Return the [x, y] coordinate for the center point of the cell that contains the specified text.  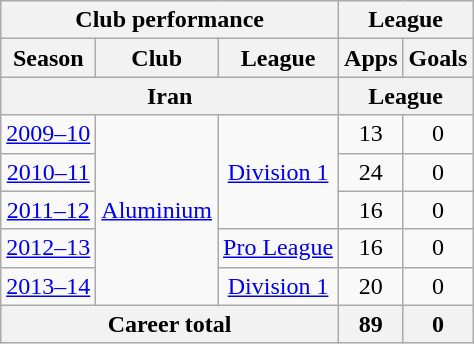
Aluminium [157, 210]
2011–12 [48, 210]
2013–14 [48, 286]
Career total [170, 324]
Iran [170, 96]
89 [371, 324]
24 [371, 172]
2012–13 [48, 248]
Club performance [170, 20]
2009–10 [48, 134]
Apps [371, 58]
13 [371, 134]
Club [157, 58]
2010–11 [48, 172]
Pro League [278, 248]
20 [371, 286]
Season [48, 58]
Goals [438, 58]
